Detect which cell encompasses the target text, then output its (x, y) center coordinate. 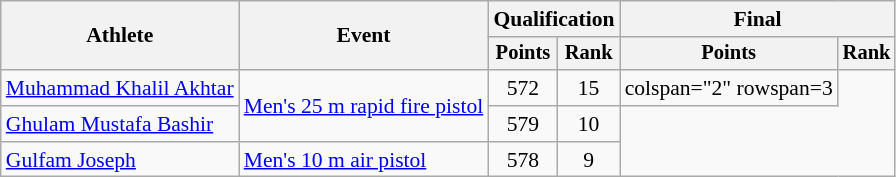
Qualification (554, 19)
Final (758, 19)
Men's 25 m rapid fire pistol (364, 106)
Event (364, 36)
579 (522, 124)
colspan="2" rowspan=3 (729, 88)
Ghulam Mustafa Bashir (120, 124)
15 (589, 88)
572 (522, 88)
Athlete (120, 36)
10 (589, 124)
Muhammad Khalil Akhtar (120, 88)
